Search for the cell housing the specified text and yield its (X, Y) center coordinate. 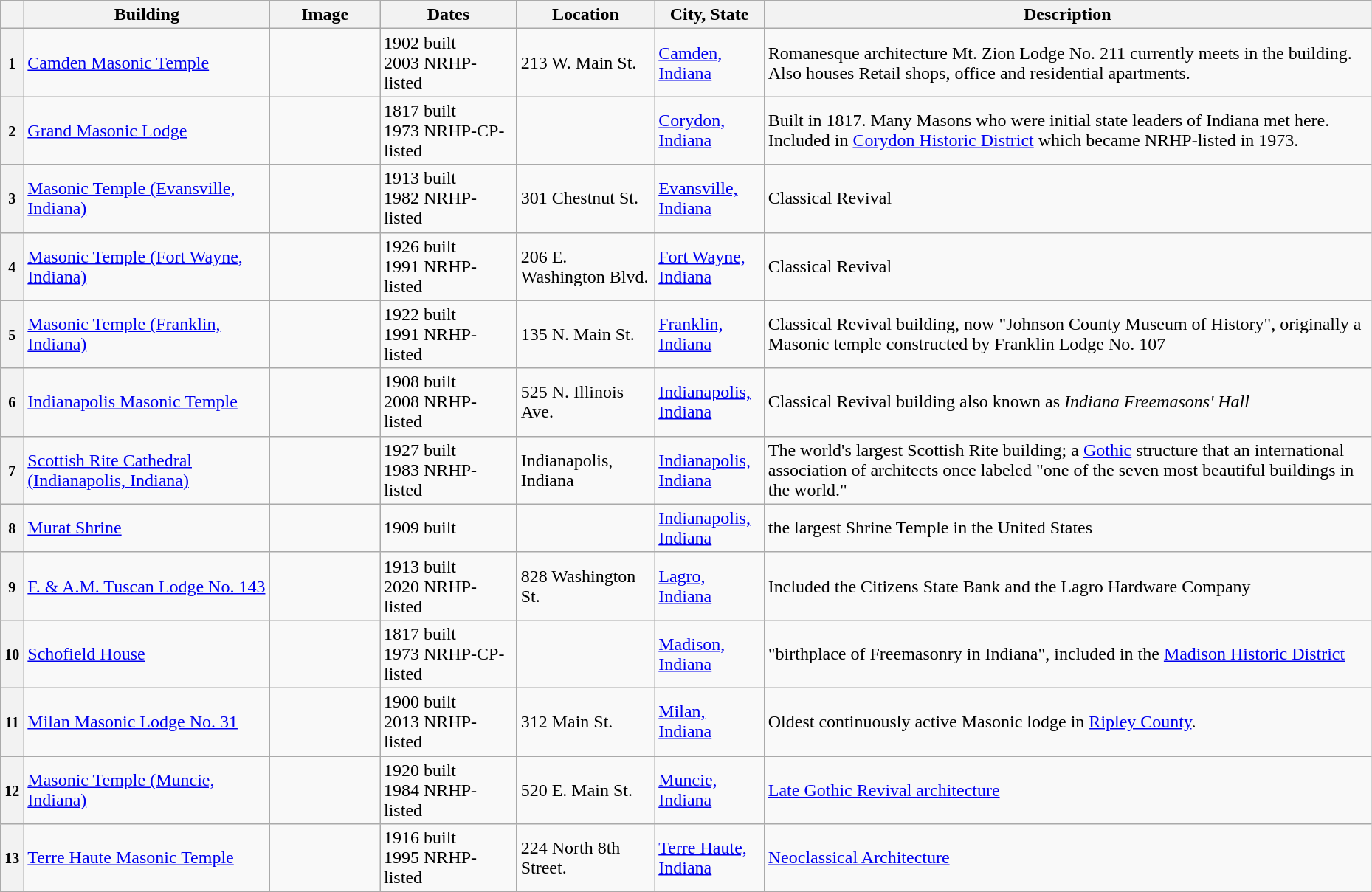
Scottish Rite Cathedral (Indianapolis, Indiana) (147, 470)
"birthplace of Freemasonry in Indiana", included in the Madison Historic District (1067, 654)
Terre Haute Masonic Temple (147, 858)
8 (12, 528)
Classical Revival building also known as Indiana Freemasons' Hall (1067, 402)
Masonic Temple (Fort Wayne, Indiana) (147, 266)
525 N. Illinois Ave. (586, 402)
1 (12, 63)
7 (12, 470)
1926 built1991 NRHP-listed (448, 266)
Indianapolis Masonic Temple (147, 402)
1913 built1982 NRHP-listed (448, 198)
1900 built2013 NRHP-listed (448, 722)
6 (12, 402)
1920 built1984 NRHP-listed (448, 789)
Corydon, Indiana (710, 131)
Franklin, Indiana (710, 334)
Camden Masonic Temple (147, 63)
1902 built2003 NRHP-listed (448, 63)
10 (12, 654)
Masonic Temple (Franklin, Indiana) (147, 334)
2 (12, 131)
Description (1067, 15)
1908 built2008 NRHP-listed (448, 402)
Camden, Indiana (710, 63)
9 (12, 586)
206 E. Washington Blvd. (586, 266)
312 Main St. (586, 722)
13 (12, 858)
Late Gothic Revival architecture (1067, 789)
Evansville, Indiana (710, 198)
Milan, Indiana (710, 722)
Image (325, 15)
Location (586, 15)
Milan Masonic Lodge No. 31 (147, 722)
1927 built1983 NRHP-listed (448, 470)
Included the Citizens State Bank and the Lagro Hardware Company (1067, 586)
4 (12, 266)
Classical Revival building, now "Johnson County Museum of History", originally a Masonic temple constructed by Franklin Lodge No. 107 (1067, 334)
Masonic Temple (Evansville, Indiana) (147, 198)
301 Chestnut St. (586, 198)
Schofield House (147, 654)
Muncie, Indiana (710, 789)
828 Washington St. (586, 586)
Masonic Temple (Muncie, Indiana) (147, 789)
City, State (710, 15)
213 W. Main St. (586, 63)
1913 built2020 NRHP-listed (448, 586)
12 (12, 789)
Oldest continuously active Masonic lodge in Ripley County. (1067, 722)
1916 built1995 NRHP-listed (448, 858)
Madison, Indiana (710, 654)
224 North 8th Street. (586, 858)
Building (147, 15)
Romanesque architecture Mt. Zion Lodge No. 211 currently meets in the building. Also houses Retail shops, office and residential apartments. (1067, 63)
Neoclassical Architecture (1067, 858)
Lagro, Indiana (710, 586)
1922 built1991 NRHP-listed (448, 334)
the largest Shrine Temple in the United States (1067, 528)
520 E. Main St. (586, 789)
5 (12, 334)
1909 built (448, 528)
3 (12, 198)
F. & A.M. Tuscan Lodge No. 143 (147, 586)
Dates (448, 15)
Fort Wayne, Indiana (710, 266)
Grand Masonic Lodge (147, 131)
135 N. Main St. (586, 334)
11 (12, 722)
Terre Haute, Indiana (710, 858)
Murat Shrine (147, 528)
